Detect which cell encompasses the target text, then output its [X, Y] center coordinate. 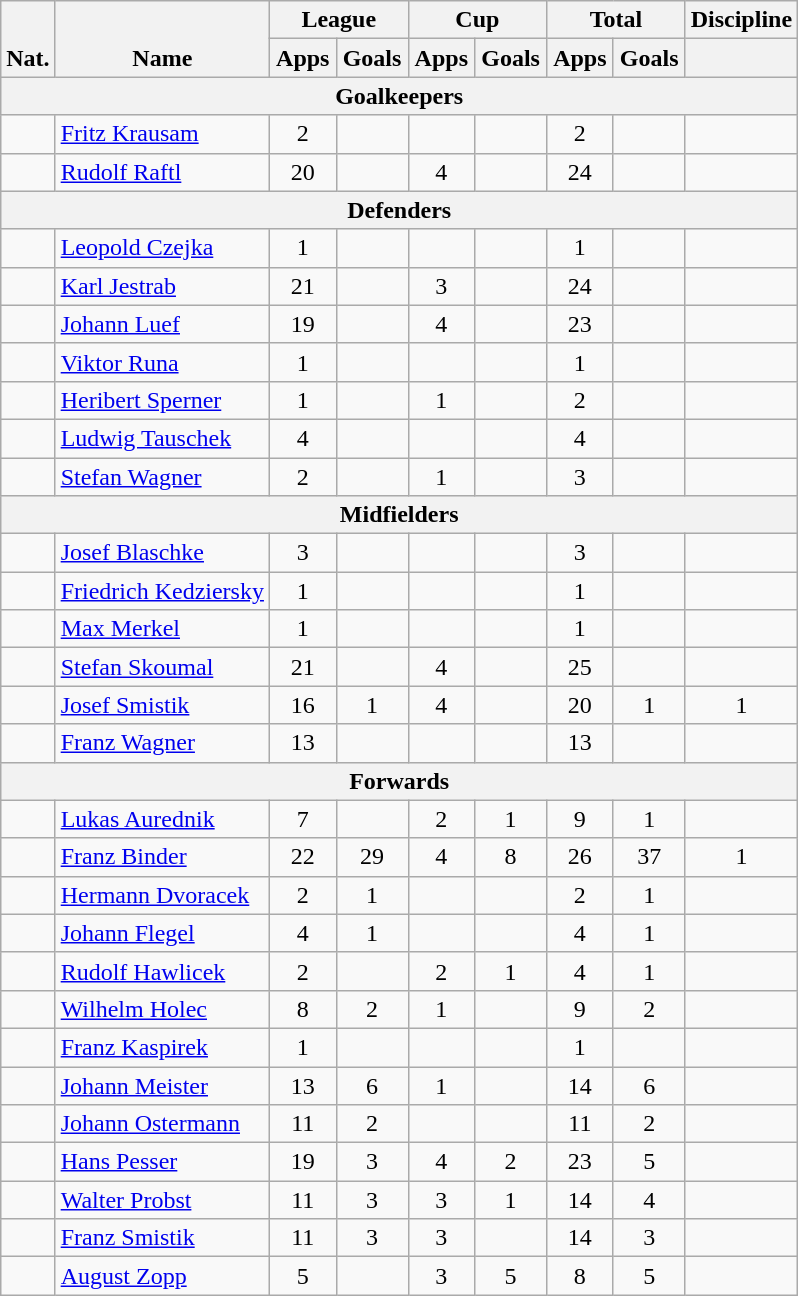
League [338, 20]
Cup [478, 20]
Midfielders [400, 515]
Hermann Dvoracek [162, 895]
29 [372, 857]
Fritz Krausam [162, 134]
Josef Blaschke [162, 553]
Franz Wagner [162, 743]
Leopold Czejka [162, 248]
Discipline [741, 20]
Heribert Sperner [162, 400]
Wilhelm Holec [162, 1009]
Rudolf Raftl [162, 172]
Lukas Aurednik [162, 819]
Forwards [400, 781]
Goalkeepers [400, 96]
22 [302, 857]
Friedrich Kedziersky [162, 591]
Stefan Skoumal [162, 667]
Johann Ostermann [162, 1124]
16 [302, 705]
25 [580, 667]
Franz Smistik [162, 1238]
26 [580, 857]
Max Merkel [162, 629]
Name [162, 39]
Karl Jestrab [162, 286]
Ludwig Tauschek [162, 438]
Nat. [28, 39]
Total [616, 20]
Walter Probst [162, 1200]
Stefan Wagner [162, 477]
Josef Smistik [162, 705]
Hans Pesser [162, 1162]
Johann Meister [162, 1085]
August Zopp [162, 1276]
7 [302, 819]
Franz Kaspirek [162, 1047]
Rudolf Hawlicek [162, 971]
37 [649, 857]
Defenders [400, 210]
Franz Binder [162, 857]
Viktor Runa [162, 362]
Johann Flegel [162, 933]
Johann Luef [162, 324]
